Return [x, y] of the center of cell containing provided text 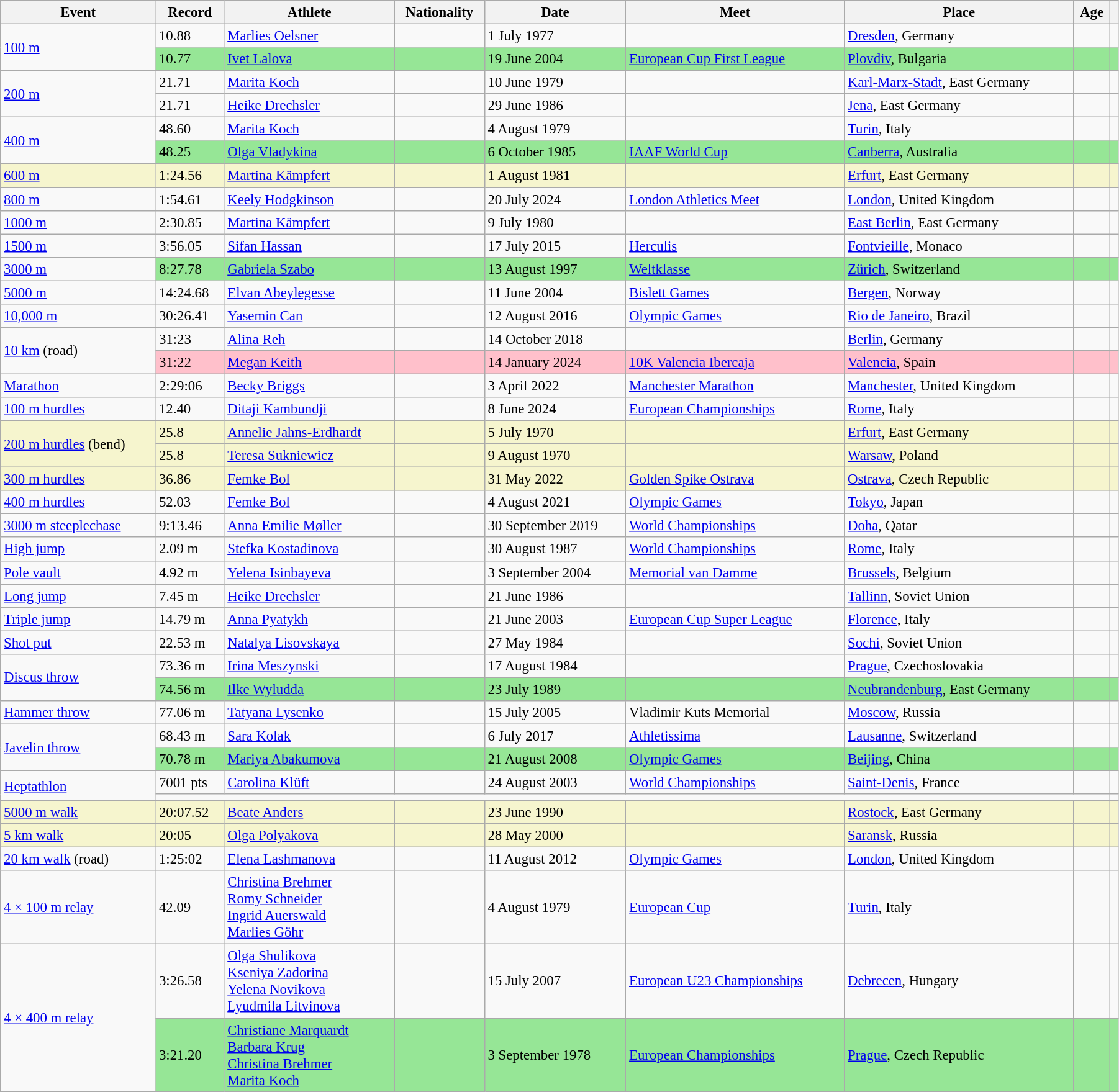
100 m hurdles [78, 409]
1500 m [78, 246]
800 m [78, 199]
7.45 m [190, 596]
3:56.05 [190, 246]
68.43 m [190, 736]
Rio de Janeiro, Brazil [959, 316]
5 km walk [78, 836]
Anna Pyatykh [309, 619]
2:30.85 [190, 222]
13 August 1997 [555, 269]
Bislett Games [735, 292]
10 June 1979 [555, 83]
Date [555, 12]
Bergen, Norway [959, 292]
29 June 1986 [555, 106]
21 August 2008 [555, 759]
36.86 [190, 479]
200 m hurdles (bend) [78, 444]
48.25 [190, 152]
10,000 m [78, 316]
Olga Polyakova [309, 836]
2.09 m [190, 549]
1000 m [78, 222]
14.79 m [190, 619]
Warsaw, Poland [959, 456]
3:21.20 [190, 1055]
31 May 2022 [555, 479]
Golden Spike Ostrava [735, 479]
Teresa Sukniewicz [309, 456]
22.53 m [190, 643]
Javelin throw [78, 747]
Meet [735, 12]
Lausanne, Switzerland [959, 736]
5000 m [78, 292]
19 June 2004 [555, 59]
21 June 1986 [555, 596]
Shot put [78, 643]
Long jump [78, 596]
Triple jump [78, 619]
Jena, East Germany [959, 106]
Prague, Czech Republic [959, 1055]
Debrecen, Hungary [959, 981]
Gabriela Szabo [309, 269]
17 July 2015 [555, 246]
300 m hurdles [78, 479]
Berlin, Germany [959, 339]
31:23 [190, 339]
10K Valencia Ibercaja [735, 363]
21 June 2003 [555, 619]
Beijing, China [959, 759]
1 August 1981 [555, 176]
European Cup First League [735, 59]
European Cup Super League [735, 619]
1:25:02 [190, 859]
100 m [78, 47]
4 × 400 m relay [78, 1018]
48.60 [190, 129]
Ditaji Kambundji [309, 409]
Athlete [309, 12]
Olga Vladykina [309, 152]
9 July 1980 [555, 222]
Herculis [735, 246]
Weltklasse [735, 269]
4.92 m [190, 572]
Ivet Lalova [309, 59]
10.77 [190, 59]
5000 m walk [78, 813]
Prague, Czechoslovakia [959, 666]
Tokyo, Japan [959, 502]
3 April 2022 [555, 386]
73.36 m [190, 666]
Elena Lashmanova [309, 859]
400 m [78, 140]
42.09 [190, 908]
Marathon [78, 386]
14:24.68 [190, 292]
12 August 2016 [555, 316]
Doha, Qatar [959, 526]
Event [78, 12]
Dresden, Germany [959, 36]
30 August 1987 [555, 549]
Ilke Wyludda [309, 689]
1 July 1977 [555, 36]
3 September 2004 [555, 572]
Keely Hodgkinson [309, 199]
Irina Meszynski [309, 666]
12.40 [190, 409]
Canberra, Australia [959, 152]
400 m hurdles [78, 502]
3000 m steeplechase [78, 526]
3000 m [78, 269]
20:05 [190, 836]
IAAF World Cup [735, 152]
17 August 1984 [555, 666]
Sara Kolak [309, 736]
Florence, Italy [959, 619]
London Athletics Meet [735, 199]
3 September 1978 [555, 1055]
Anna Emilie Møller [309, 526]
Zürich, Switzerland [959, 269]
20 km walk (road) [78, 859]
Carolina Klüft [309, 783]
14 January 2024 [555, 363]
6 July 2017 [555, 736]
200 m [78, 94]
Rostock, East Germany [959, 813]
Megan Keith [309, 363]
5 July 1970 [555, 433]
Christina BrehmerRomy SchneiderIngrid AuerswaldMarlies Göhr [309, 908]
Elvan Abeylegesse [309, 292]
Manchester Marathon [735, 386]
Olga ShulikovaKseniya ZadorinaYelena NovikovaLyudmila Litvinova [309, 981]
Christiane MarquardtBarbara KrugChristina BrehmerMarita Koch [309, 1055]
70.78 m [190, 759]
10 km (road) [78, 350]
Sifan Hassan [309, 246]
10.88 [190, 36]
Vladimir Kuts Memorial [735, 713]
Discus throw [78, 678]
30:26.41 [190, 316]
Stefka Kostadinova [309, 549]
31:22 [190, 363]
Pole vault [78, 572]
European U23 Championships [735, 981]
23 July 1989 [555, 689]
4 August 2021 [555, 502]
15 July 2005 [555, 713]
Brussels, Belgium [959, 572]
Karl-Marx-Stadt, East Germany [959, 83]
74.56 m [190, 689]
9:13.46 [190, 526]
Valencia, Spain [959, 363]
Neubrandenburg, East Germany [959, 689]
Sochi, Soviet Union [959, 643]
20 July 2024 [555, 199]
High jump [78, 549]
Plovdiv, Bulgaria [959, 59]
Memorial van Damme [735, 572]
Record [190, 12]
Moscow, Russia [959, 713]
Mariya Abakumova [309, 759]
Marlies Oelsner [309, 36]
European Cup [735, 908]
15 July 2007 [555, 981]
27 May 1984 [555, 643]
7001 pts [190, 783]
Annelie Jahns-Erdhardt [309, 433]
Nationality [440, 12]
Place [959, 12]
14 October 2018 [555, 339]
Manchester, United Kingdom [959, 386]
Yasemin Can [309, 316]
11 June 2004 [555, 292]
3:26.58 [190, 981]
Hammer throw [78, 713]
Saransk, Russia [959, 836]
6 October 1985 [555, 152]
Saint-Denis, France [959, 783]
Fontvieille, Monaco [959, 246]
East Berlin, East Germany [959, 222]
Becky Briggs [309, 386]
Ostrava, Czech Republic [959, 479]
Athletissima [735, 736]
28 May 2000 [555, 836]
77.06 m [190, 713]
4 × 100 m relay [78, 908]
2:29:06 [190, 386]
23 June 1990 [555, 813]
1:24.56 [190, 176]
1:54.61 [190, 199]
9 August 1970 [555, 456]
8 June 2024 [555, 409]
Age [1092, 12]
Tallinn, Soviet Union [959, 596]
30 September 2019 [555, 526]
Yelena Isinbayeva [309, 572]
52.03 [190, 502]
Tatyana Lysenko [309, 713]
Heptathlon [78, 786]
8:27.78 [190, 269]
Alina Reh [309, 339]
24 August 2003 [555, 783]
20:07.52 [190, 813]
Beate Anders [309, 813]
11 August 2012 [555, 859]
600 m [78, 176]
Natalya Lisovskaya [309, 643]
